Return [x, y] of the center of cell containing provided text 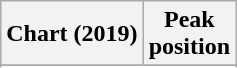
Chart (2019) [72, 34]
Peakposition [189, 34]
